From the cell containing the given text, extract its center point as [x, y] coordinate. 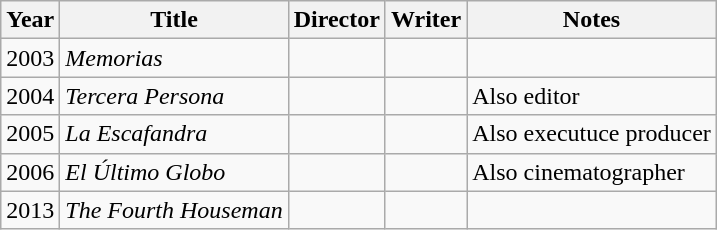
La Escafandra [174, 134]
Also executuce producer [592, 134]
2003 [30, 58]
Tercera Persona [174, 96]
The Fourth Houseman [174, 210]
2004 [30, 96]
2005 [30, 134]
2006 [30, 172]
Also cinematographer [592, 172]
Year [30, 20]
El Último Globo [174, 172]
Director [336, 20]
Also editor [592, 96]
Memorias [174, 58]
Writer [426, 20]
Notes [592, 20]
Title [174, 20]
2013 [30, 210]
